Detect which cell encompasses the target text, then output its (x, y) center coordinate. 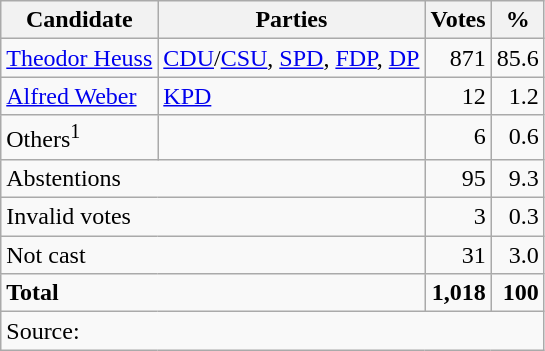
85.6 (518, 58)
% (518, 20)
Others1 (80, 138)
Source: (272, 331)
Alfred Weber (80, 96)
Total (213, 293)
3 (458, 217)
Votes (458, 20)
KPD (292, 96)
95 (458, 178)
0.6 (518, 138)
Abstentions (213, 178)
100 (518, 293)
9.3 (518, 178)
871 (458, 58)
1,018 (458, 293)
31 (458, 255)
6 (458, 138)
3.0 (518, 255)
1.2 (518, 96)
0.3 (518, 217)
Theodor Heuss (80, 58)
Parties (292, 20)
Not cast (213, 255)
Candidate (80, 20)
12 (458, 96)
CDU/CSU, SPD, FDP, DP (292, 58)
Invalid votes (213, 217)
